Detect which cell encompasses the target text, then output its (x, y) center coordinate. 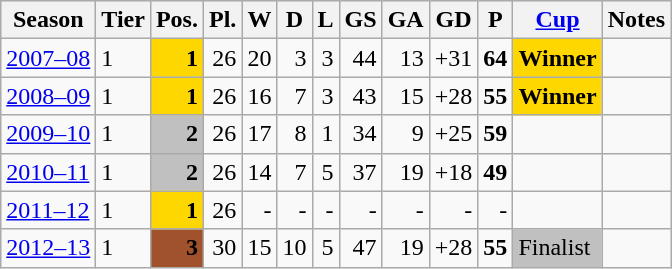
14 (260, 172)
9 (406, 134)
13 (406, 58)
L (326, 20)
Tier (124, 20)
Pl. (222, 20)
Notes (636, 20)
37 (360, 172)
16 (260, 96)
D (294, 20)
Pos. (176, 20)
43 (360, 96)
49 (496, 172)
34 (360, 134)
Cup (558, 20)
10 (294, 248)
47 (360, 248)
2009–10 (48, 134)
2008–09 (48, 96)
+31 (454, 58)
Finalist (558, 248)
2007–08 (48, 58)
2010–11 (48, 172)
20 (260, 58)
W (260, 20)
+18 (454, 172)
2012–13 (48, 248)
GA (406, 20)
8 (294, 134)
30 (222, 248)
64 (496, 58)
GS (360, 20)
44 (360, 58)
59 (496, 134)
17 (260, 134)
P (496, 20)
+25 (454, 134)
2011–12 (48, 210)
GD (454, 20)
Season (48, 20)
